From the cell containing the given text, extract its center point as [x, y] coordinate. 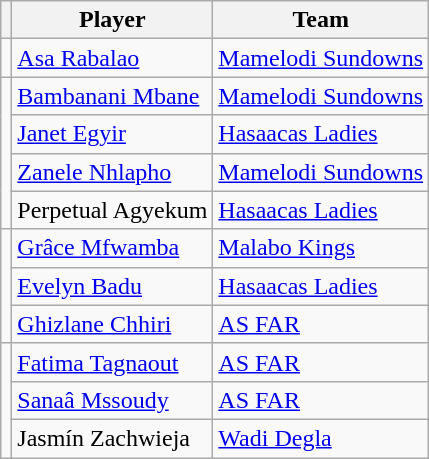
Fatima Tagnaout [112, 362]
Janet Egyir [112, 134]
Perpetual Agyekum [112, 210]
Bambanani Mbane [112, 96]
Wadi Degla [321, 438]
Malabo Kings [321, 248]
Jasmín Zachwieja [112, 438]
Ghizlane Chhiri [112, 324]
Zanele Nhlapho [112, 172]
Player [112, 20]
Team [321, 20]
Evelyn Badu [112, 286]
Sanaâ Mssoudy [112, 400]
Asa Rabalao [112, 58]
Grâce Mfwamba [112, 248]
